Pinpoint the cell where the given text exists, returning its (x, y) midpoint coordinate. 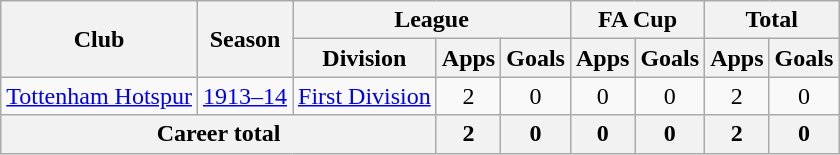
Season (244, 39)
1913–14 (244, 96)
Total (772, 20)
Tottenham Hotspur (100, 96)
Club (100, 39)
Division (364, 58)
League (431, 20)
FA Cup (637, 20)
First Division (364, 96)
Career total (219, 134)
